Identify which cell holds the provided text, then report its [X, Y] central coordinate. 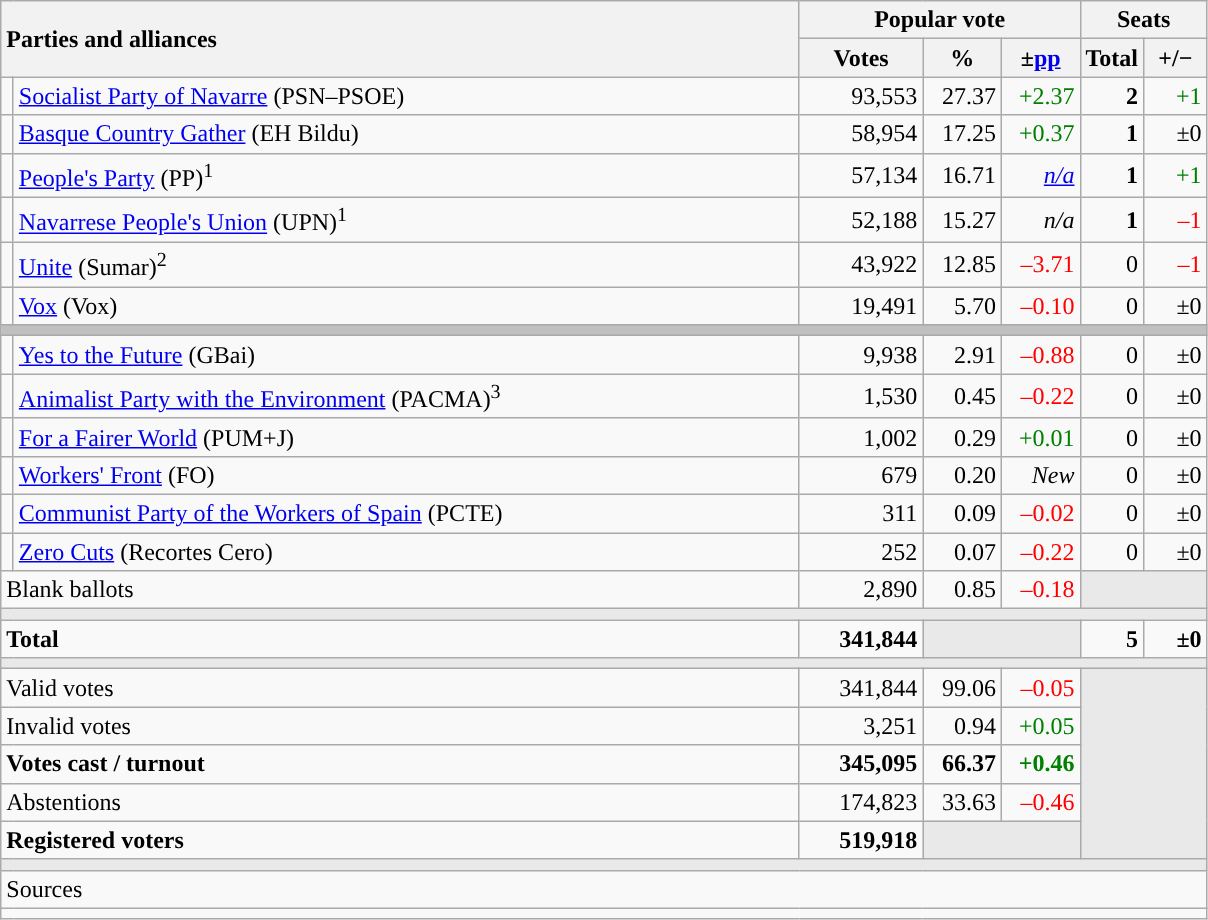
+0.37 [1040, 134]
Vox (Vox) [406, 306]
Parties and alliances [400, 39]
Navarrese People's Union (UPN)1 [406, 220]
±pp [1040, 58]
66.37 [962, 764]
Valid votes [400, 688]
+0.01 [1040, 437]
–0.05 [1040, 688]
+/− [1176, 58]
1,002 [861, 437]
Socialist Party of Navarre (PSN–PSOE) [406, 96]
2 [1112, 96]
0.45 [962, 396]
Votes [861, 58]
–0.02 [1040, 514]
Unite (Sumar)2 [406, 264]
93,553 [861, 96]
–0.88 [1040, 355]
1,530 [861, 396]
58,954 [861, 134]
–0.10 [1040, 306]
174,823 [861, 802]
Abstentions [400, 802]
0.09 [962, 514]
5 [1112, 639]
People's Party (PP)1 [406, 176]
Sources [604, 889]
–0.46 [1040, 802]
Invalid votes [400, 726]
% [962, 58]
345,095 [861, 764]
3,251 [861, 726]
For a Fairer World (PUM+J) [406, 437]
–0.18 [1040, 590]
2.91 [962, 355]
+0.05 [1040, 726]
252 [861, 552]
9,938 [861, 355]
Registered voters [400, 840]
Workers' Front (FO) [406, 475]
Blank ballots [400, 590]
33.63 [962, 802]
311 [861, 514]
19,491 [861, 306]
Communist Party of the Workers of Spain (PCTE) [406, 514]
43,922 [861, 264]
57,134 [861, 176]
0.07 [962, 552]
0.20 [962, 475]
New [1040, 475]
+2.37 [1040, 96]
519,918 [861, 840]
17.25 [962, 134]
2,890 [861, 590]
99.06 [962, 688]
5.70 [962, 306]
27.37 [962, 96]
Yes to the Future (GBai) [406, 355]
0.29 [962, 437]
Animalist Party with the Environment (PACMA)3 [406, 396]
679 [861, 475]
–3.71 [1040, 264]
52,188 [861, 220]
16.71 [962, 176]
+0.46 [1040, 764]
Seats [1144, 20]
Popular vote [940, 20]
Basque Country Gather (EH Bildu) [406, 134]
12.85 [962, 264]
0.85 [962, 590]
0.94 [962, 726]
15.27 [962, 220]
Votes cast / turnout [400, 764]
Zero Cuts (Recortes Cero) [406, 552]
